Return the (X, Y) coordinate for the center point of the cell that contains the specified text.  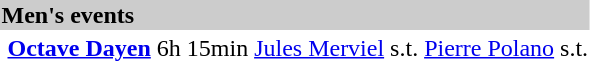
Men's events (295, 15)
